Detect which cell encompasses the target text, then output its [X, Y] center coordinate. 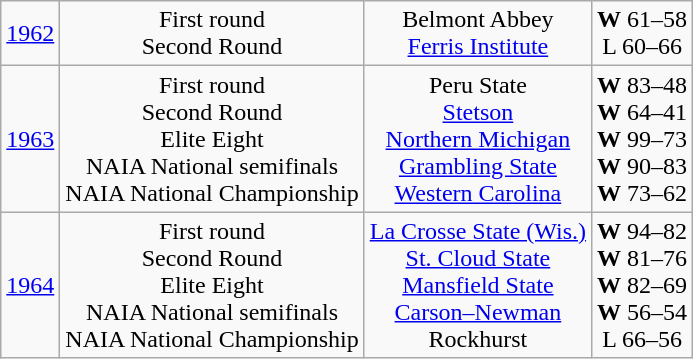
1963 [30, 139]
First roundSecond Round [212, 34]
W 83–48W 64–41W 99–73W 90–83W 73–62 [642, 139]
1962 [30, 34]
W 94–82W 81–76W 82–69W 56–54L 66–56 [642, 285]
W 61–58L 60–66 [642, 34]
1964 [30, 285]
Peru StateStetsonNorthern MichiganGrambling StateWestern Carolina [478, 139]
Belmont AbbeyFerris Institute [478, 34]
La Crosse State (Wis.)St. Cloud StateMansfield StateCarson–NewmanRockhurst [478, 285]
